Return [x, y] of the center of cell containing provided text 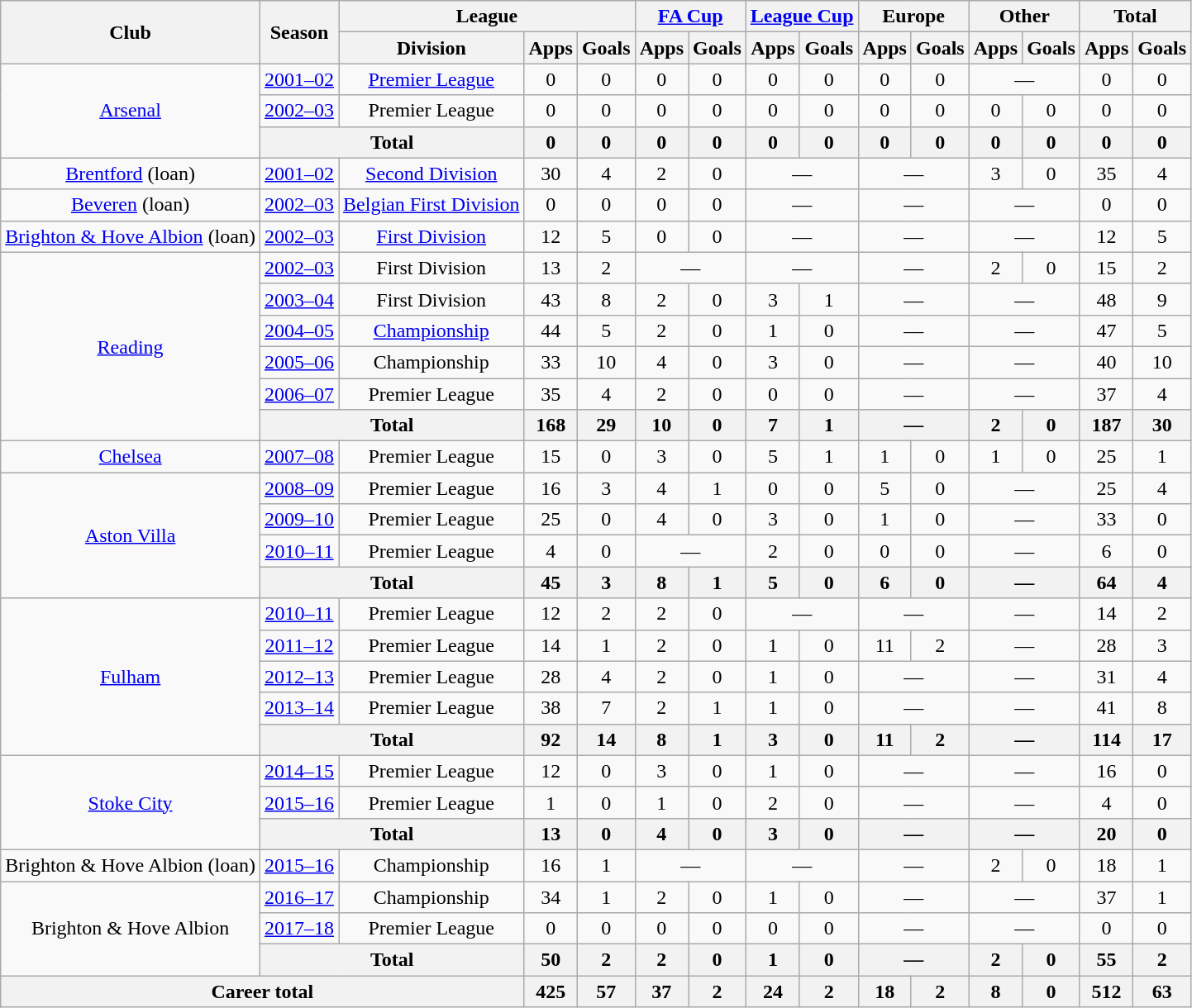
38 [551, 708]
9 [1162, 299]
Brighton & Hove Albion [131, 928]
Fulham [131, 677]
44 [551, 330]
48 [1106, 299]
40 [1106, 362]
114 [1106, 739]
2009–10 [299, 520]
31 [1106, 677]
47 [1106, 330]
425 [551, 991]
2008–09 [299, 488]
17 [1162, 739]
2017–18 [299, 929]
512 [1106, 991]
FA Cup [690, 17]
Other [1024, 17]
Chelsea [131, 457]
2004–05 [299, 330]
Season [299, 32]
2003–04 [299, 299]
187 [1106, 426]
Beveren (loan) [131, 205]
2012–13 [299, 677]
Club [131, 32]
Arsenal [131, 111]
2014–15 [299, 771]
57 [606, 991]
41 [1106, 708]
43 [551, 299]
55 [1106, 960]
64 [1106, 582]
2005–06 [299, 362]
92 [551, 739]
League [488, 17]
Europe [913, 17]
20 [1106, 834]
2011–12 [299, 645]
Reading [131, 346]
Division [432, 48]
Belgian First Division [432, 205]
Aston Villa [131, 535]
24 [772, 991]
Career total [263, 991]
2013–14 [299, 708]
63 [1162, 991]
2006–07 [299, 394]
34 [551, 896]
2007–08 [299, 457]
Second Division [432, 174]
League Cup [802, 17]
Brentford (loan) [131, 174]
50 [551, 960]
2016–17 [299, 896]
Stoke City [131, 802]
45 [551, 582]
29 [606, 426]
168 [551, 426]
